For the text-containing cell, return its midpoint in (x, y) coordinate format. 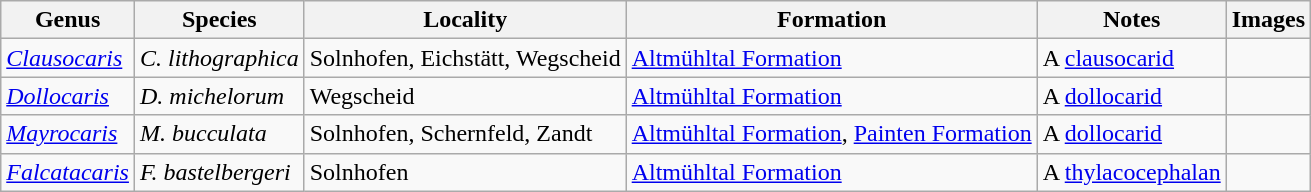
Clausocaris (68, 58)
Solnhofen, Eichstätt, Wegscheid (465, 58)
D. michelorum (219, 96)
Species (219, 20)
Altmühltal Formation, Painten Formation (832, 134)
Genus (68, 20)
A thylacocephalan (1132, 172)
Mayrocaris (68, 134)
F. bastelbergeri (219, 172)
C. lithographica (219, 58)
M. bucculata (219, 134)
Locality (465, 20)
Images (1268, 20)
Wegscheid (465, 96)
Formation (832, 20)
Solnhofen (465, 172)
Notes (1132, 20)
Dollocaris (68, 96)
A clausocarid (1132, 58)
Solnhofen, Schernfeld, Zandt (465, 134)
Falcatacaris (68, 172)
